Determine the (x, y) coordinate at the center of the cell enclosing the given text.  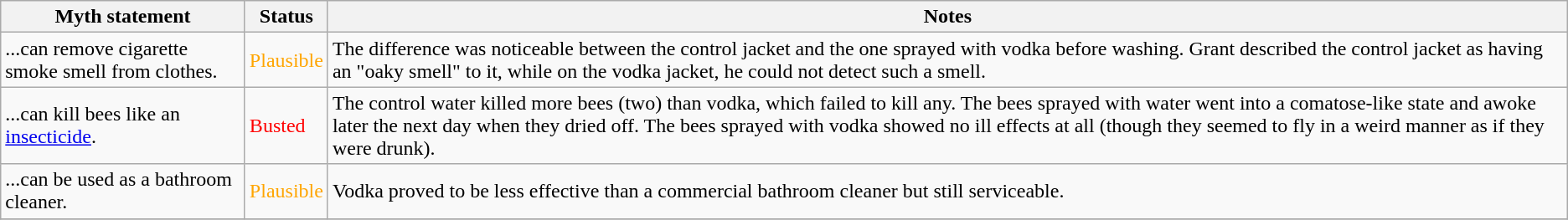
Myth statement (123, 17)
...can kill bees like an insecticide. (123, 125)
...can remove cigarette smoke smell from clothes. (123, 60)
Busted (286, 125)
...can be used as a bathroom cleaner. (123, 191)
Vodka proved to be less effective than a commercial bathroom cleaner but still serviceable. (947, 191)
Status (286, 17)
Notes (947, 17)
